Return (X, Y) of the center of cell containing provided text 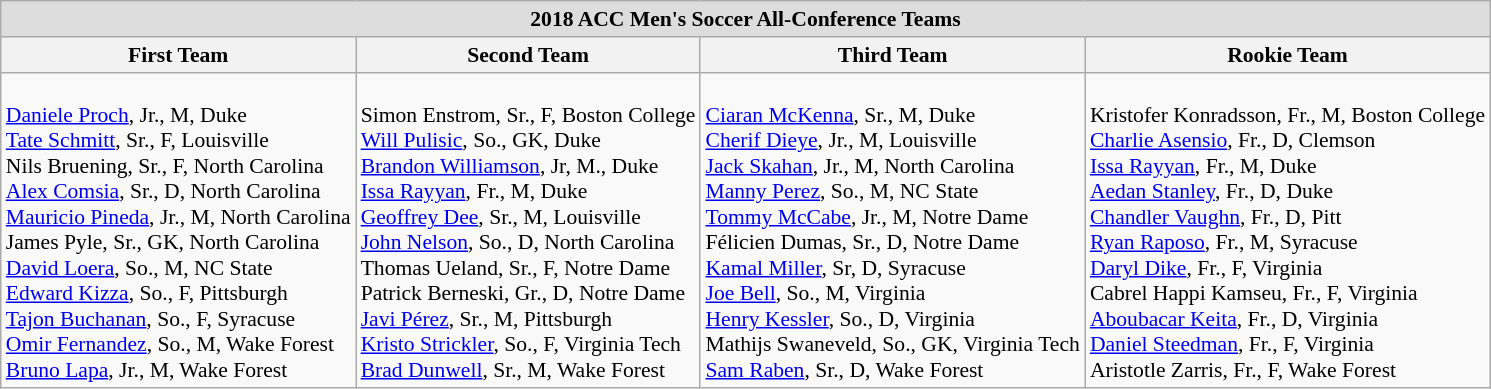
Third Team (892, 55)
Rookie Team (1288, 55)
First Team (178, 55)
Second Team (528, 55)
2018 ACC Men's Soccer All-Conference Teams (746, 19)
